Search for the cell housing the specified text and yield its (x, y) center coordinate. 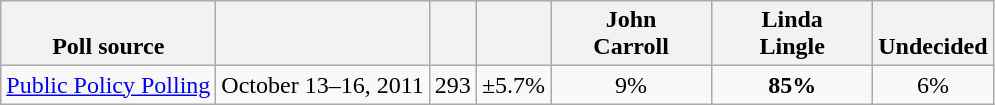
9% (632, 85)
6% (933, 85)
293 (452, 85)
Public Policy Polling (108, 85)
85% (792, 85)
Poll source (108, 34)
JohnCarroll (632, 34)
±5.7% (513, 85)
LindaLingle (792, 34)
October 13–16, 2011 (322, 85)
Undecided (933, 34)
